Return the (X, Y) coordinate for the center point of the cell that contains the specified text.  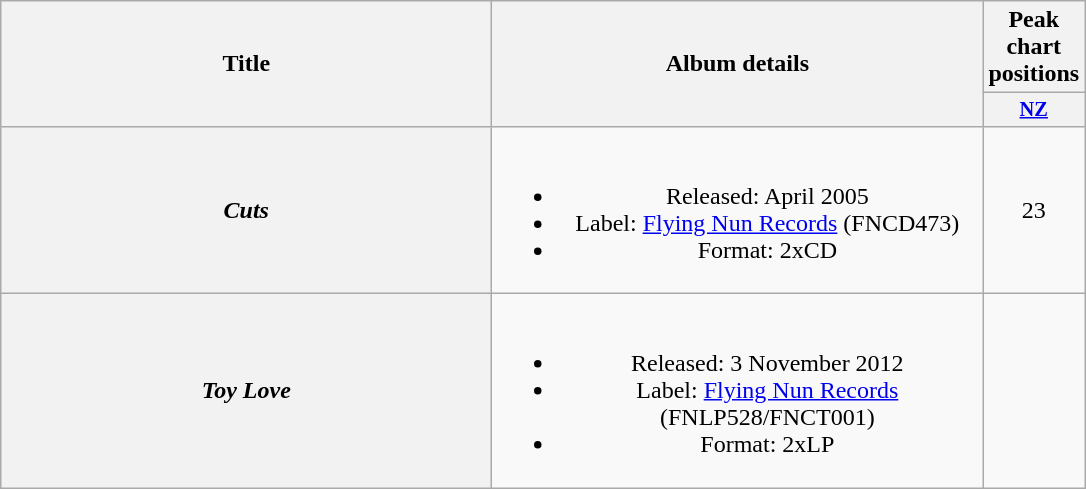
Cuts (246, 210)
Album details (738, 64)
Released: April 2005Label: Flying Nun Records (FNCD473)Format: 2xCD (738, 210)
Title (246, 64)
23 (1034, 210)
Peak chartpositions (1034, 47)
Released: 3 November 2012Label: Flying Nun Records (FNLP528/FNCT001)Format: 2xLP (738, 391)
Toy Love (246, 391)
NZ (1034, 110)
